Identify which cell holds the provided text, then report its (X, Y) central coordinate. 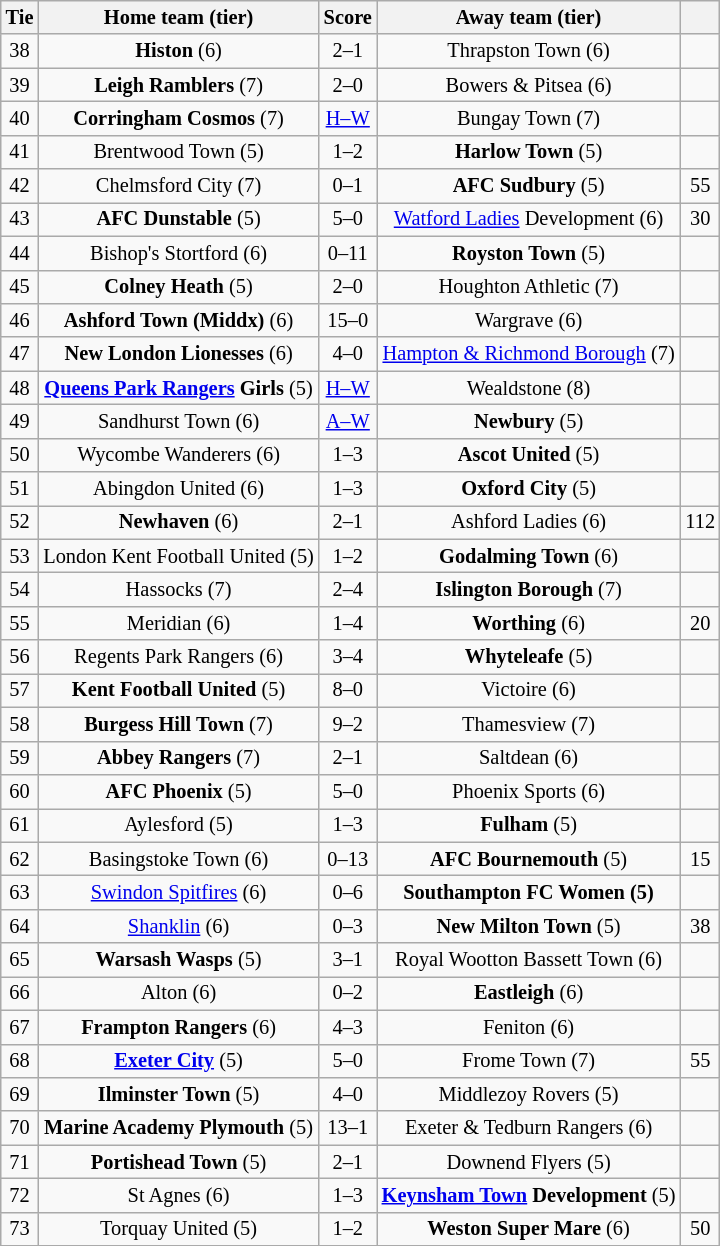
30 (700, 219)
Bowers & Pitsea (6) (529, 85)
Aylesford (5) (178, 825)
A–W (348, 421)
Queens Park Rangers Girls (5) (178, 388)
Colney Heath (5) (178, 287)
New Milton Town (5) (529, 926)
New London Lionesses (6) (178, 354)
Keynsham Town Development (5) (529, 1195)
2–4 (348, 589)
54 (20, 589)
61 (20, 825)
Bungay Town (7) (529, 118)
Exeter & Tedburn Rangers (6) (529, 1128)
Frome Town (7) (529, 1061)
56 (20, 657)
Alton (6) (178, 993)
Houghton Athletic (7) (529, 287)
53 (20, 556)
49 (20, 421)
0–3 (348, 926)
62 (20, 859)
20 (700, 623)
Ashford Ladies (6) (529, 522)
8–0 (348, 690)
Southampton FC Women (5) (529, 892)
Royal Wootton Bassett Town (6) (529, 960)
AFC Bournemouth (5) (529, 859)
112 (700, 522)
41 (20, 152)
Ascot United (5) (529, 455)
Watford Ladies Development (6) (529, 219)
72 (20, 1195)
64 (20, 926)
Exeter City (5) (178, 1061)
Ilminster Town (5) (178, 1094)
Whyteleafe (5) (529, 657)
Away team (tier) (529, 17)
0–11 (348, 253)
Saltdean (6) (529, 758)
Thamesview (7) (529, 724)
Sandhurst Town (6) (178, 421)
Weston Super Mare (6) (529, 1229)
73 (20, 1229)
71 (20, 1162)
Score (348, 17)
Fulham (5) (529, 825)
Abingdon United (6) (178, 489)
Middlezoy Rovers (5) (529, 1094)
52 (20, 522)
42 (20, 186)
Histon (6) (178, 51)
Wargrave (6) (529, 320)
Wycombe Wanderers (6) (178, 455)
Hassocks (7) (178, 589)
Ashford Town (Middx) (6) (178, 320)
Chelmsford City (7) (178, 186)
0–1 (348, 186)
47 (20, 354)
4–3 (348, 1027)
AFC Dunstable (5) (178, 219)
3–4 (348, 657)
Home team (tier) (178, 17)
Marine Academy Plymouth (5) (178, 1128)
Kent Football United (5) (178, 690)
0–6 (348, 892)
Abbey Rangers (7) (178, 758)
44 (20, 253)
39 (20, 85)
69 (20, 1094)
Warsash Wasps (5) (178, 960)
Tie (20, 17)
0–13 (348, 859)
15 (700, 859)
Islington Borough (7) (529, 589)
40 (20, 118)
Leigh Ramblers (7) (178, 85)
58 (20, 724)
Burgess Hill Town (7) (178, 724)
AFC Sudbury (5) (529, 186)
Feniton (6) (529, 1027)
43 (20, 219)
48 (20, 388)
Portishead Town (5) (178, 1162)
67 (20, 1027)
Eastleigh (6) (529, 993)
68 (20, 1061)
Phoenix Sports (6) (529, 791)
Regents Park Rangers (6) (178, 657)
51 (20, 489)
65 (20, 960)
AFC Phoenix (5) (178, 791)
Victoire (6) (529, 690)
Newbury (5) (529, 421)
9–2 (348, 724)
Oxford City (5) (529, 489)
Wealdstone (8) (529, 388)
66 (20, 993)
Bishop's Stortford (6) (178, 253)
Newhaven (6) (178, 522)
57 (20, 690)
Hampton & Richmond Borough (7) (529, 354)
3–1 (348, 960)
Torquay United (5) (178, 1229)
Downend Flyers (5) (529, 1162)
Royston Town (5) (529, 253)
Corringham Cosmos (7) (178, 118)
Harlow Town (5) (529, 152)
46 (20, 320)
15–0 (348, 320)
59 (20, 758)
Frampton Rangers (6) (178, 1027)
Brentwood Town (5) (178, 152)
60 (20, 791)
Thrapston Town (6) (529, 51)
Godalming Town (6) (529, 556)
London Kent Football United (5) (178, 556)
13–1 (348, 1128)
0–2 (348, 993)
70 (20, 1128)
Swindon Spitfires (6) (178, 892)
1–4 (348, 623)
Meridian (6) (178, 623)
45 (20, 287)
Worthing (6) (529, 623)
Basingstoke Town (6) (178, 859)
St Agnes (6) (178, 1195)
63 (20, 892)
Shanklin (6) (178, 926)
